Scan for the cell matching the given text and deliver its (X, Y) coordinate at center. 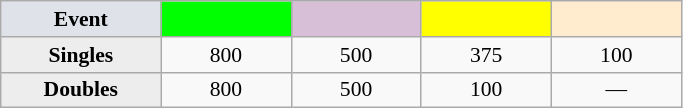
Event (81, 19)
— (616, 90)
375 (486, 55)
Doubles (81, 90)
Singles (81, 55)
